Extract the [x, y] coordinate from the center of the cell holding the provided text.  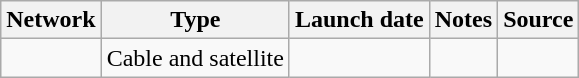
Notes [463, 20]
Source [538, 20]
Launch date [359, 20]
Cable and satellite [195, 58]
Type [195, 20]
Network [51, 20]
